From the cell containing the given text, extract its center point as (x, y) coordinate. 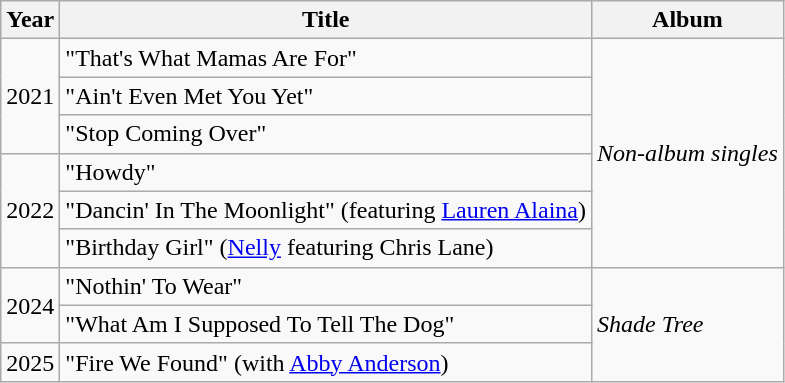
"Dancin' In The Moonlight" (featuring Lauren Alaina) (326, 210)
2022 (30, 210)
Year (30, 20)
"Howdy" (326, 172)
"Nothin' To Wear" (326, 286)
"Ain't Even Met You Yet" (326, 96)
Album (688, 20)
2025 (30, 362)
"Fire We Found" (with Abby Anderson) (326, 362)
Non-album singles (688, 153)
2024 (30, 305)
"That's What Mamas Are For" (326, 58)
"Birthday Girl" (Nelly featuring Chris Lane) (326, 248)
2021 (30, 96)
Shade Tree (688, 324)
"Stop Coming Over" (326, 134)
Title (326, 20)
"What Am I Supposed To Tell The Dog" (326, 324)
